Identify which cell holds the provided text, then report its (X, Y) central coordinate. 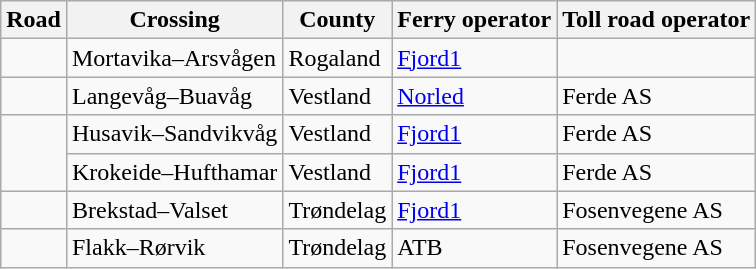
Toll road operator (656, 20)
Crossing (174, 20)
Krokeide–Hufthamar (174, 172)
Road (34, 20)
Norled (474, 96)
ATB (474, 248)
Husavik–Sandvikvåg (174, 134)
Brekstad–Valset (174, 210)
County (338, 20)
Flakk–Rørvik (174, 248)
Mortavika–Arsvågen (174, 58)
Langevåg–Buavåg (174, 96)
Rogaland (338, 58)
Ferry operator (474, 20)
